Output the (X, Y) coordinate of the center of the cell containing the given text.  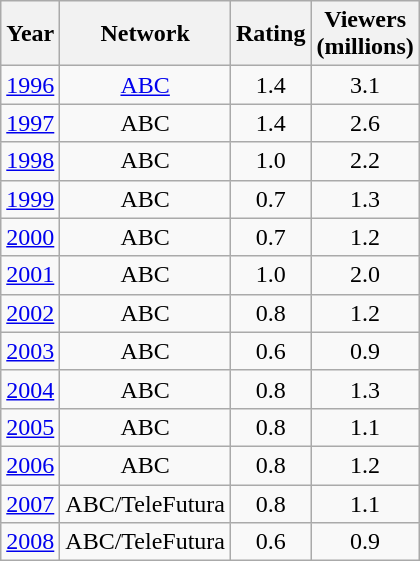
2.2 (365, 161)
2008 (30, 542)
3.1 (365, 85)
Network (146, 34)
2004 (30, 389)
1998 (30, 161)
2001 (30, 275)
Rating (271, 34)
2.6 (365, 123)
2003 (30, 351)
2002 (30, 313)
1996 (30, 85)
Viewers (millions) (365, 34)
2006 (30, 465)
2007 (30, 503)
2005 (30, 427)
2.0 (365, 275)
1999 (30, 199)
2000 (30, 237)
Year (30, 34)
1997 (30, 123)
